Locate the cell with the specified text and output its (X, Y) center coordinate. 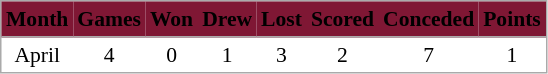
Points (512, 20)
7 (429, 55)
3 (282, 55)
Month (38, 20)
Games (110, 20)
Scored (342, 20)
4 (110, 55)
April (38, 55)
Lost (282, 20)
2 (342, 55)
Won (171, 20)
0 (171, 55)
Conceded (429, 20)
Drew (228, 20)
